Capture the cell that displays the provided text and extract its [X, Y] central coordinate. 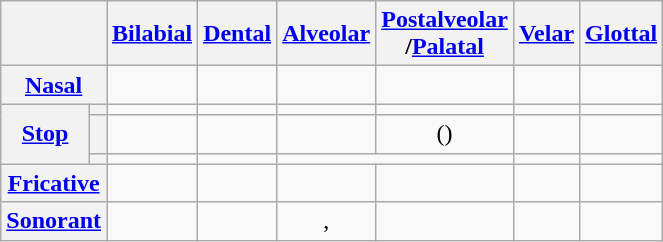
, [326, 221]
Velar [546, 34]
Fricative [54, 183]
Stop [46, 134]
Glottal [622, 34]
Alveolar [326, 34]
Postalveolar/Palatal [445, 34]
() [445, 134]
Nasal [54, 85]
Bilabial [152, 34]
Sonorant [54, 221]
Dental [238, 34]
